Scan for the cell matching the given text and deliver its (X, Y) coordinate at center. 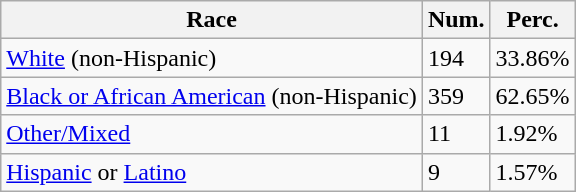
194 (456, 58)
Race (212, 20)
62.65% (532, 96)
Perc. (532, 20)
9 (456, 172)
33.86% (532, 58)
Hispanic or Latino (212, 172)
1.57% (532, 172)
1.92% (532, 134)
White (non-Hispanic) (212, 58)
359 (456, 96)
11 (456, 134)
Num. (456, 20)
Black or African American (non-Hispanic) (212, 96)
Other/Mixed (212, 134)
